Capture the cell that displays the provided text and extract its [X, Y] central coordinate. 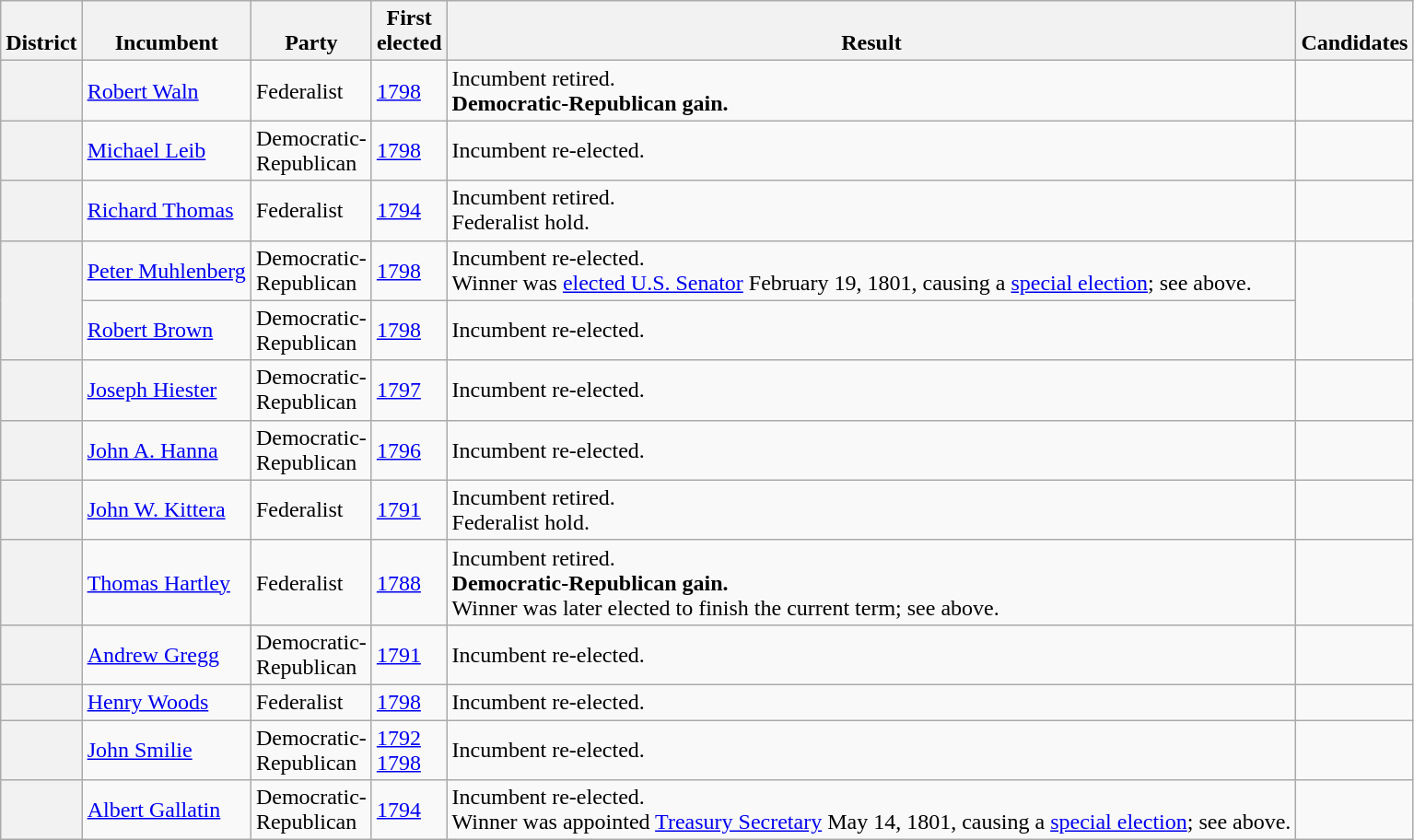
John A. Hanna [166, 449]
Incumbent re-elected.Winner was appointed Treasury Secretary May 14, 1801, causing a special election; see above. [871, 811]
Firstelected [409, 31]
John W. Kittera [166, 510]
Michael Leib [166, 151]
Robert Brown [166, 330]
Andrew Gregg [166, 654]
Incumbent re-elected.Winner was elected U.S. Senator February 19, 1801, causing a special election; see above. [871, 271]
Robert Waln [166, 90]
Richard Thomas [166, 210]
District [41, 31]
Result [871, 31]
Candidates [1354, 31]
1797 [409, 391]
1796 [409, 449]
Incumbent [166, 31]
Joseph Hiester [166, 391]
Albert Gallatin [166, 811]
1788 [409, 582]
Incumbent retired.Democratic-Republican gain.Winner was later elected to finish the current term; see above. [871, 582]
Peter Muhlenberg [166, 271]
Party [311, 31]
Thomas Hartley [166, 582]
17921798 [409, 750]
Incumbent retired.Democratic-Republican gain. [871, 90]
Henry Woods [166, 702]
John Smilie [166, 750]
